Determine the [X, Y] coordinate at the center of the cell enclosing the given text.  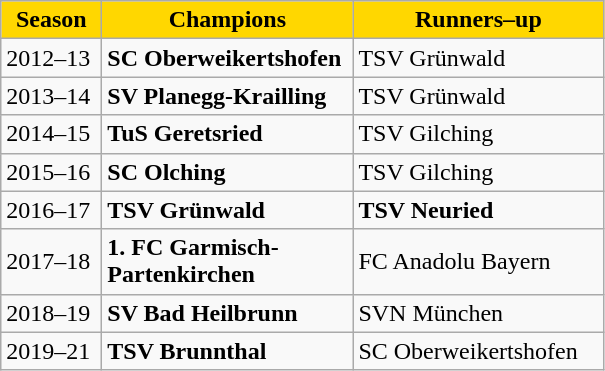
SC Olching [228, 172]
Runners–up [478, 20]
2016–17 [52, 210]
2017–18 [52, 262]
TSV Neuried [478, 210]
SV Planegg-Krailling [228, 96]
2012–13 [52, 58]
2019–21 [52, 351]
2013–14 [52, 96]
Season [52, 20]
2014–15 [52, 134]
Champions [228, 20]
TSV Brunnthal [228, 351]
2015–16 [52, 172]
SVN München [478, 313]
1. FC Garmisch-Partenkirchen [228, 262]
SV Bad Heilbrunn [228, 313]
TuS Geretsried [228, 134]
2018–19 [52, 313]
FC Anadolu Bayern [478, 262]
